Find where the given text appears and provide that cell's center as [x, y] coordinate. 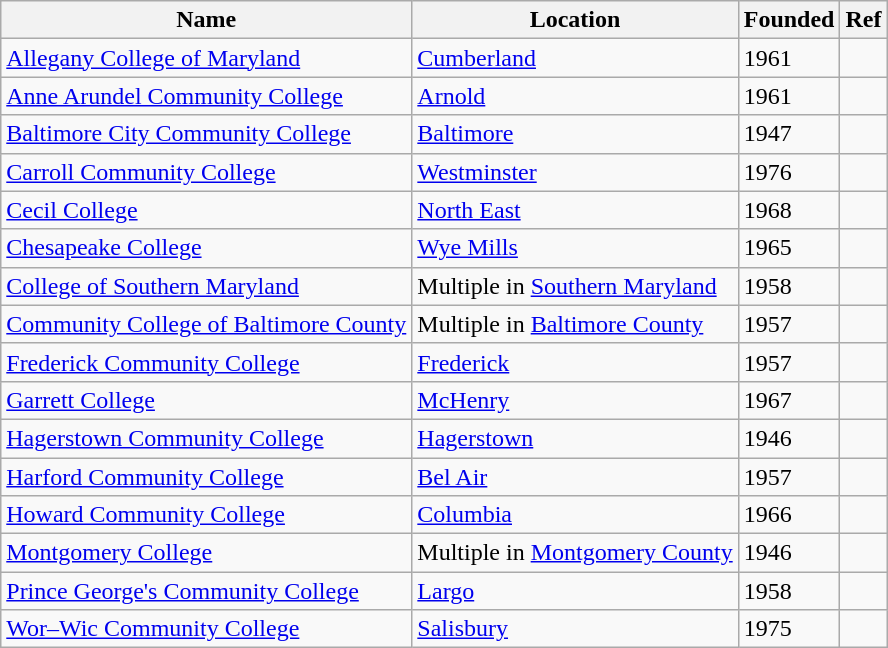
Allegany College of Maryland [206, 58]
Location [575, 20]
Harford Community College [206, 477]
Community College of Baltimore County [206, 324]
1966 [789, 515]
Howard Community College [206, 515]
North East [575, 210]
Multiple in Baltimore County [575, 324]
Cecil College [206, 210]
Bel Air [575, 477]
Montgomery College [206, 553]
Baltimore City Community College [206, 134]
1976 [789, 172]
Carroll Community College [206, 172]
Name [206, 20]
Anne Arundel Community College [206, 96]
Frederick [575, 362]
Multiple in Southern Maryland [575, 286]
Chesapeake College [206, 248]
1965 [789, 248]
Baltimore [575, 134]
Hagerstown [575, 438]
Arnold [575, 96]
Prince George's Community College [206, 591]
College of Southern Maryland [206, 286]
1968 [789, 210]
Columbia [575, 515]
Garrett College [206, 400]
Wor–Wic Community College [206, 629]
Ref [864, 20]
Hagerstown Community College [206, 438]
Wye Mills [575, 248]
Founded [789, 20]
Westminster [575, 172]
1975 [789, 629]
Largo [575, 591]
Multiple in Montgomery County [575, 553]
Frederick Community College [206, 362]
1947 [789, 134]
McHenry [575, 400]
1967 [789, 400]
Salisbury [575, 629]
Cumberland [575, 58]
